Return [X, Y] of the center of cell containing provided text 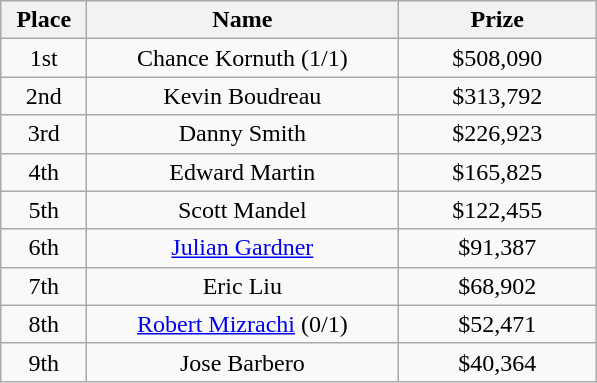
$508,090 [498, 58]
Place [44, 20]
Name [242, 20]
Edward Martin [242, 172]
$165,825 [498, 172]
Eric Liu [242, 286]
8th [44, 324]
$91,387 [498, 248]
4th [44, 172]
$313,792 [498, 96]
$52,471 [498, 324]
$68,902 [498, 286]
Scott Mandel [242, 210]
$122,455 [498, 210]
Chance Kornuth (1/1) [242, 58]
7th [44, 286]
$40,364 [498, 362]
Robert Mizrachi (0/1) [242, 324]
2nd [44, 96]
Kevin Boudreau [242, 96]
1st [44, 58]
Prize [498, 20]
Julian Gardner [242, 248]
6th [44, 248]
Danny Smith [242, 134]
5th [44, 210]
3rd [44, 134]
9th [44, 362]
Jose Barbero [242, 362]
$226,923 [498, 134]
